Scan for the cell matching the given text and deliver its (x, y) coordinate at center. 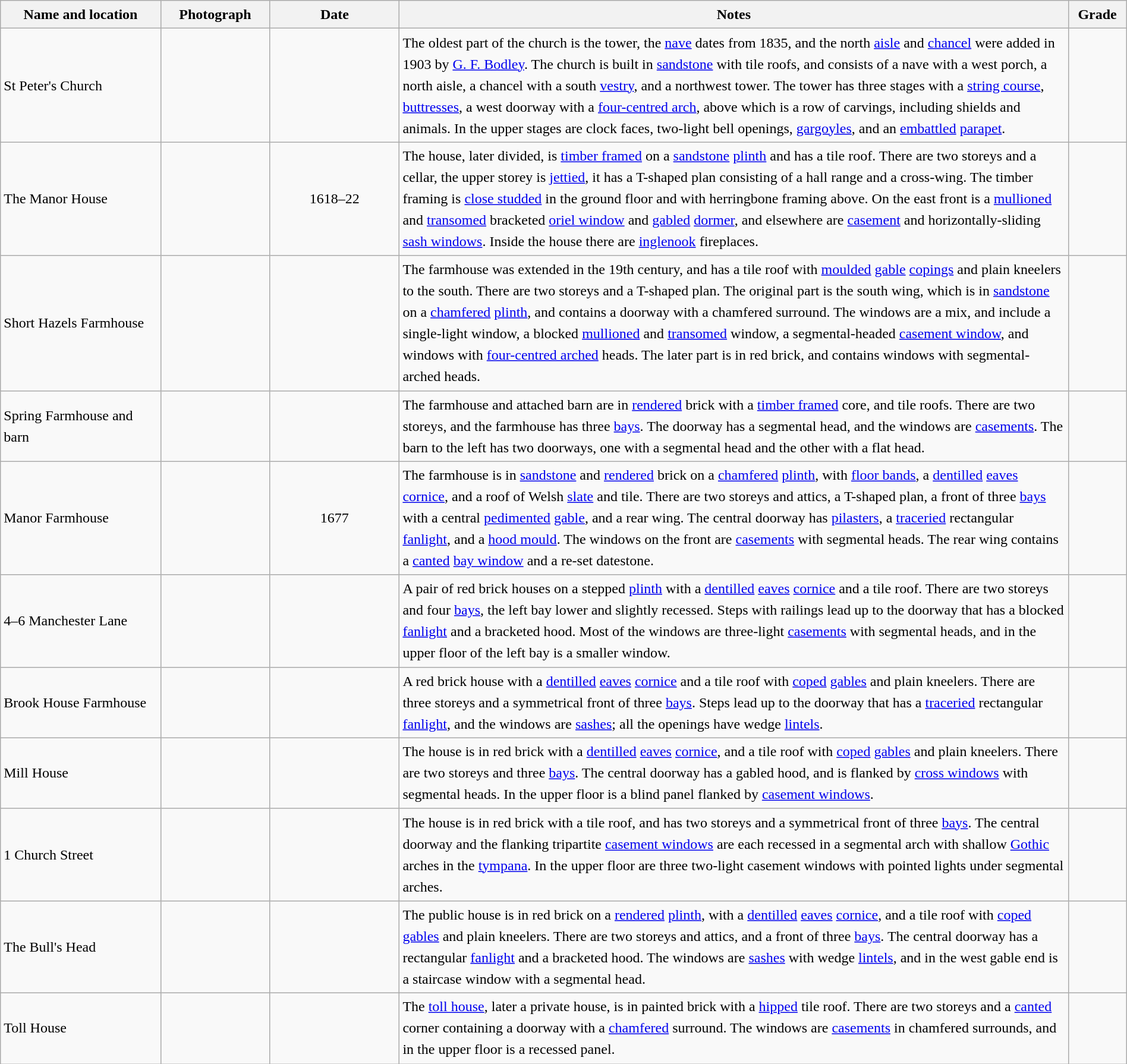
Mill House (81, 773)
1677 (335, 518)
Manor Farmhouse (81, 518)
4–6 Manchester Lane (81, 621)
Brook House Farmhouse (81, 703)
St Peter's Church (81, 86)
Short Hazels Farmhouse (81, 323)
Notes (734, 14)
Date (335, 14)
Spring Farmhouse and barn (81, 426)
Toll House (81, 1028)
Name and location (81, 14)
Photograph (215, 14)
The Manor House (81, 199)
1618–22 (335, 199)
Grade (1097, 14)
1 Church Street (81, 855)
The Bull's Head (81, 946)
